Output the (X, Y) coordinate of the center of the cell containing the given text.  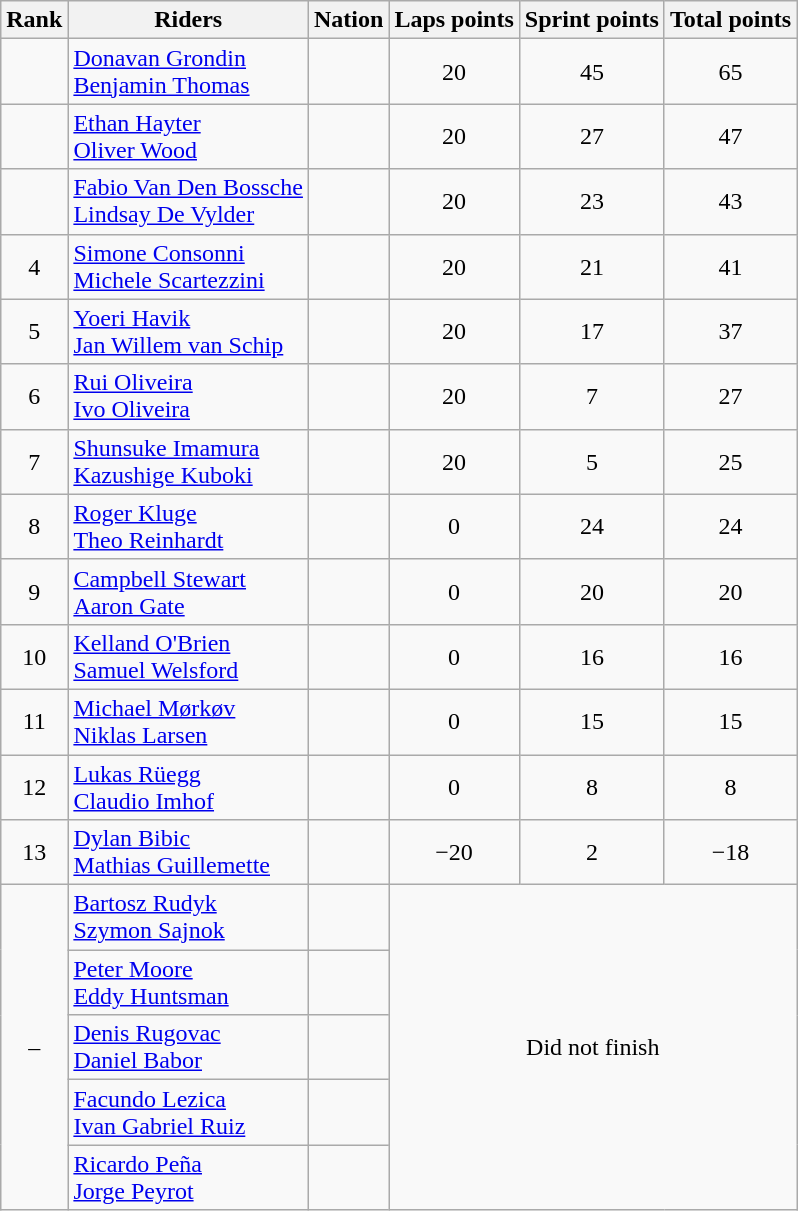
65 (730, 72)
−20 (454, 852)
Nation (348, 20)
Denis RugovacDaniel Babor (188, 1048)
Lukas RüeggClaudio Imhof (188, 786)
– (34, 1048)
Campbell StewartAaron Gate (188, 592)
Shunsuke ImamuraKazushige Kuboki (188, 462)
Did not finish (593, 1048)
Yoeri HavikJan Willem van Schip (188, 332)
12 (34, 786)
Simone ConsonniMichele Scartezzini (188, 266)
10 (34, 656)
47 (730, 136)
Michael MørkøvNiklas Larsen (188, 722)
Bartosz RudykSzymon Sajnok (188, 918)
17 (592, 332)
25 (730, 462)
2 (592, 852)
6 (34, 396)
21 (592, 266)
23 (592, 202)
13 (34, 852)
Facundo LezicaIvan Gabriel Ruiz (188, 1112)
Total points (730, 20)
37 (730, 332)
Fabio Van Den BosscheLindsay De Vylder (188, 202)
Laps points (454, 20)
Sprint points (592, 20)
−18 (730, 852)
41 (730, 266)
Rank (34, 20)
45 (592, 72)
Riders (188, 20)
Ethan HayterOliver Wood (188, 136)
43 (730, 202)
9 (34, 592)
Dylan BibicMathias Guillemette (188, 852)
Kelland O'BrienSamuel Welsford (188, 656)
Roger KlugeTheo Reinhardt (188, 526)
4 (34, 266)
Rui OliveiraIvo Oliveira (188, 396)
11 (34, 722)
Peter MooreEddy Huntsman (188, 982)
Ricardo PeñaJorge Peyrot (188, 1178)
Donavan GrondinBenjamin Thomas (188, 72)
